Capture the cell that displays the provided text and extract its (x, y) central coordinate. 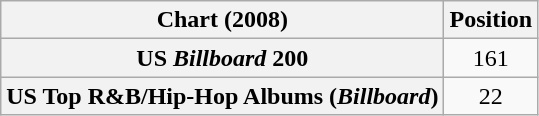
US Billboard 200 (222, 58)
Position (491, 20)
22 (491, 96)
Chart (2008) (222, 20)
US Top R&B/Hip-Hop Albums (Billboard) (222, 96)
161 (491, 58)
